Return [X, Y] of the center of cell containing provided text 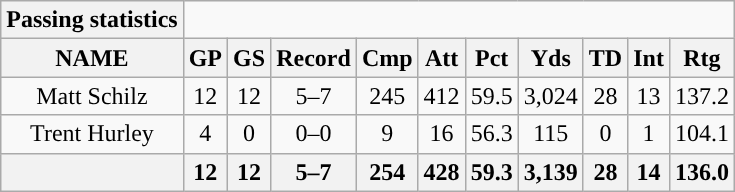
245 [387, 96]
Yds [550, 58]
GS [250, 58]
TD [605, 58]
0–0 [314, 134]
Pct [492, 58]
NAME [92, 58]
9 [387, 134]
Int [649, 58]
56.3 [492, 134]
Att [442, 58]
GP [205, 58]
14 [649, 172]
3,024 [550, 96]
59.3 [492, 172]
Cmp [387, 58]
412 [442, 96]
1 [649, 134]
Passing statistics [92, 20]
Trent Hurley [92, 134]
16 [442, 134]
428 [442, 172]
137.2 [702, 96]
Matt Schilz [92, 96]
136.0 [702, 172]
13 [649, 96]
115 [550, 134]
254 [387, 172]
4 [205, 134]
3,139 [550, 172]
Record [314, 58]
104.1 [702, 134]
Rtg [702, 58]
59.5 [492, 96]
